Find where the given text appears and provide that cell's center as [x, y] coordinate. 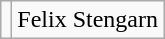
Felix Stengarn [88, 20]
